Determine the (x, y) coordinate at the center of the cell enclosing the given text.  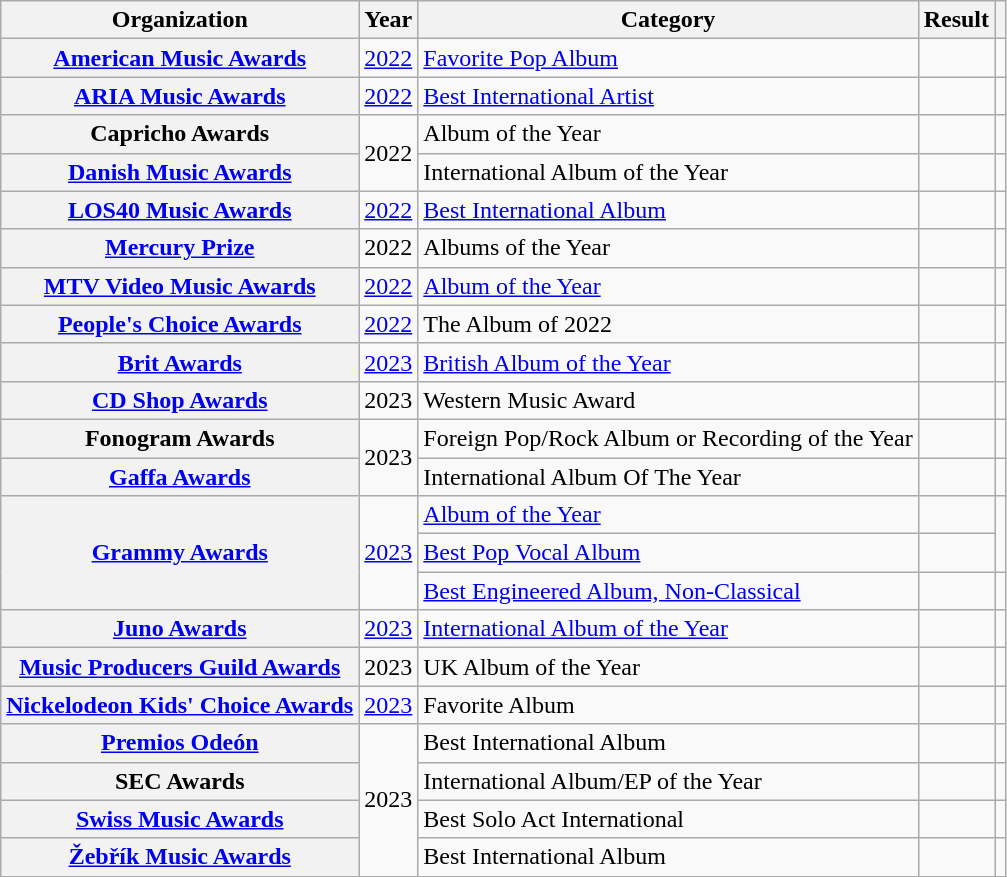
Swiss Music Awards (180, 819)
UK Album of the Year (668, 667)
Favorite Album (668, 705)
Best International Artist (668, 96)
Capricho Awards (180, 134)
Fonogram Awards (180, 438)
ARIA Music Awards (180, 96)
American Music Awards (180, 58)
LOS40 Music Awards (180, 210)
The Album of 2022 (668, 324)
Žebřík Music Awards (180, 857)
Category (668, 20)
Albums of the Year (668, 248)
Foreign Pop/Rock Album or Recording of the Year (668, 438)
Best Engineered Album, Non-Classical (668, 591)
Gaffa Awards (180, 477)
MTV Video Music Awards (180, 286)
CD Shop Awards (180, 400)
Nickelodeon Kids' Choice Awards (180, 705)
Year (388, 20)
Best Solo Act International (668, 819)
International Album Of The Year (668, 477)
Result (956, 20)
Organization (180, 20)
SEC Awards (180, 781)
British Album of the Year (668, 362)
Juno Awards (180, 629)
People's Choice Awards (180, 324)
Favorite Pop Album (668, 58)
Premios Odeón (180, 743)
Best Pop Vocal Album (668, 553)
International Album/EP of the Year (668, 781)
Brit Awards (180, 362)
Music Producers Guild Awards (180, 667)
Mercury Prize (180, 248)
Western Music Award (668, 400)
Danish Music Awards (180, 172)
Grammy Awards (180, 553)
